Return the (x, y) coordinate for the center point of the cell that contains the specified text.  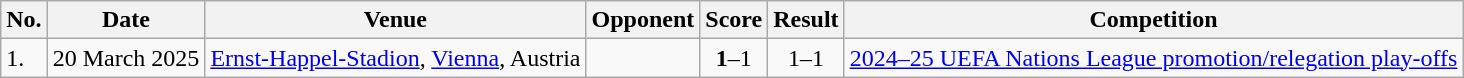
Opponent (643, 20)
2024–25 UEFA Nations League promotion/relegation play-offs (1154, 58)
Competition (1154, 20)
Score (734, 20)
Venue (396, 20)
Ernst-Happel-Stadion, Vienna, Austria (396, 58)
Date (126, 20)
20 March 2025 (126, 58)
No. (24, 20)
Result (806, 20)
1. (24, 58)
